Identify which cell holds the provided text, then report its [X, Y] central coordinate. 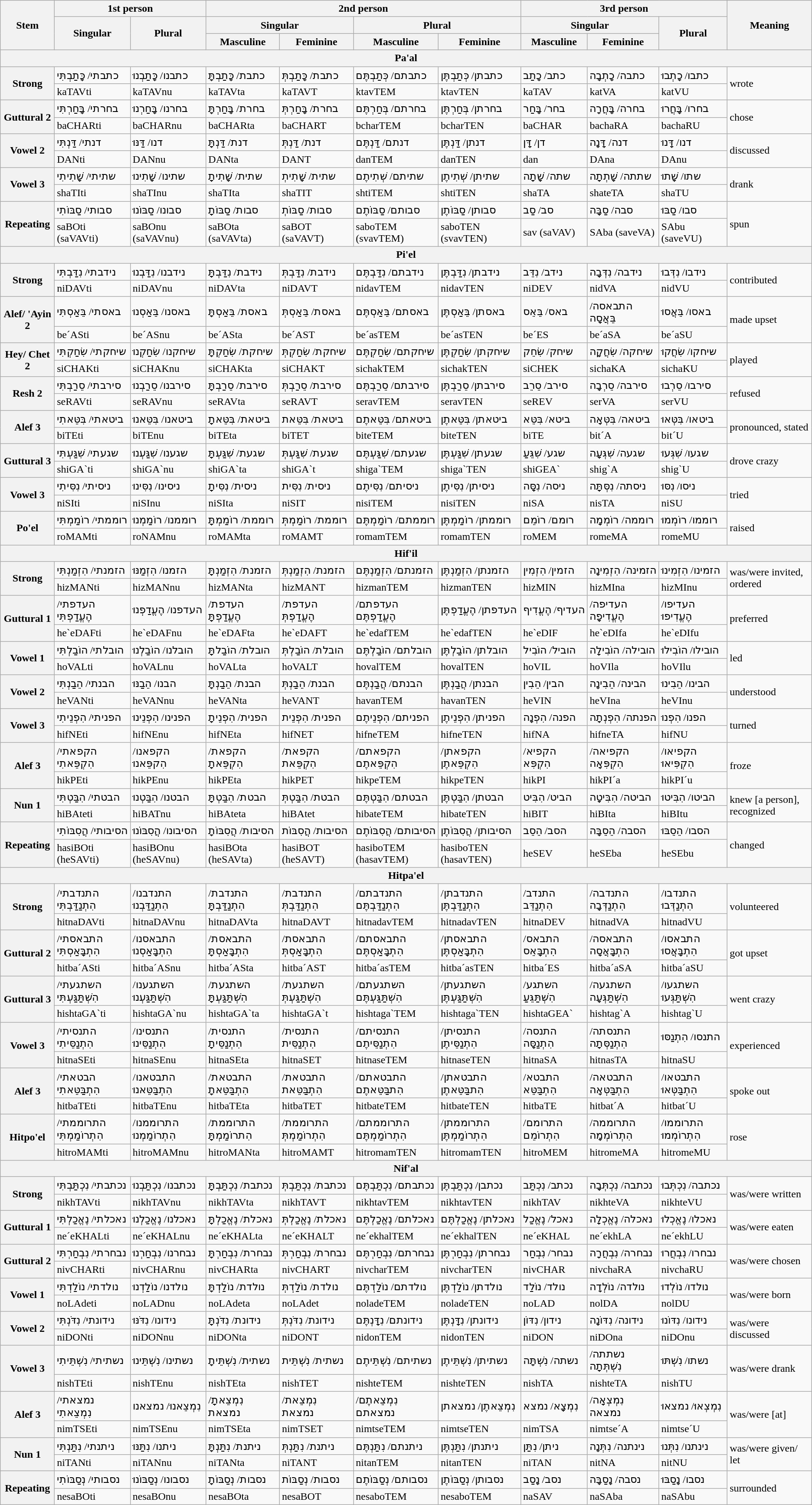
bit´U [693, 436]
hishtaGA`t [316, 1014]
shiGA`t [316, 469]
Nif'al [406, 1169]
heVANta [243, 700]
hoVALT [316, 667]
hitba´ASnu [168, 968]
התרוממת/ הִתְרוֹמַמְתְּ [316, 1129]
נולדו/ נוֹלְדוּ [693, 1286]
niSIti [93, 503]
niSA [553, 503]
serVA [623, 402]
niSInu [168, 503]
niDAVT [316, 289]
hitba´ASta [243, 968]
be´aSU [693, 335]
hifNEta [243, 734]
bcharTEN [480, 125]
hikPI [553, 780]
התבאס/ הִתְבָּאֵס [553, 945]
העדיף/ הֶעֱדִיף [553, 610]
nikhteVA [623, 1202]
התנסיתי/ הִתְנַסֵּיתִי [93, 1037]
הזמנתי/ הִזְמַנְתִּי [93, 570]
התנסיתם/ הִתְנַסֵּיתֶם [396, 1037]
hishtag`U [693, 1014]
הפנית/ הִפְנֵית [316, 717]
הפנתה/ הִפְנְתָה [623, 717]
נולדתם/ נוֹלַדְתֶּם [396, 1286]
באסתי/ בֵּאַסְתִּי [93, 312]
hifNET [316, 734]
nishTU [693, 1383]
shtiTEM [396, 193]
ne´eKHALta [243, 1236]
הובילו/ הוֹבִילוּ [693, 650]
סבות/ סַבּוֹתָ [243, 210]
רוממו/ רוֹמְמוּ [693, 520]
שגעת/ שִׁגַּעְתְּ [316, 453]
nimtseTEN [480, 1429]
hitba´asTEN [480, 968]
siCHAKti [93, 368]
baCHARnu [168, 125]
התנסינו/ הִתְנַסֵּינוּ [168, 1037]
nimtseTEM [396, 1429]
נכתבן/ נִכְתַּבְתֶּן [480, 1186]
נכתבה/ נִכְתְּבָה [623, 1186]
הביטה/ הִבִּיטָה [623, 797]
nikhTAV [553, 1202]
nidonTEM [396, 1337]
hitnaDEV [553, 922]
surrounded [769, 1488]
danTEN [480, 159]
hifneTA [623, 734]
nikhTAVT [316, 1202]
נידונתם/ נִדָּנְתֶּם [396, 1320]
סבותם/ סַבּוֹתֶם [396, 210]
ניסית/ נִסִּיתָ [243, 486]
בחר/ בָּחַר [553, 109]
bit´A [623, 436]
דנה/ דָּנָה [623, 142]
דנתי/ דַּנְתִּי [93, 142]
biTEnu [168, 436]
nikhTAVnu [168, 1202]
ניסיתי/ נִסִּיתִי [93, 486]
בחרה/ בָּחֲרָה [623, 109]
נידבת/ נִדַּבְתָּ [243, 272]
התנסית/ הִתְנַסֵּיתָ [243, 1037]
נידון/ נִדּוֹן [553, 1320]
froze [769, 765]
שגע/ שִׁגֵּעַ [553, 453]
shtiTEN [480, 193]
הובלתן/ הוֹבַלְתֶּן [480, 650]
הקפיא/ הִקְפִּא [553, 757]
כתב/ כָתַב [553, 75]
heSEV [553, 853]
הוביל/ הוֹבִיל [553, 650]
שגעו/ שִׁגְּעוּ [693, 453]
הזמנת/ הִזְמַנְתְּ [316, 570]
שיחקנו/ שִׂחַקְנוּ [168, 352]
seravTEM [396, 402]
shaTA [553, 193]
romeMU [693, 537]
התבאסה/ הִתְבָּאֲסָה [623, 945]
נידבתם/ נִדַּבְתֶּם [396, 272]
nishTEnu [168, 1383]
שיחק/ שִׂחֵק [553, 352]
באסתן/ בֵּאַסְתֶּן [480, 312]
hitroMAMnu [168, 1152]
he`eDAFT [316, 633]
באסנו/ בֵּאַסְנוּ [168, 312]
danTEM [396, 159]
was/were chosen [769, 1261]
niDAVta [243, 289]
hikpeTEN [480, 780]
הבנתן/ הֲבַנְתֶּן [480, 683]
נידבה/ נִדְּבָה [623, 272]
shaTIti [93, 193]
nishTA [553, 1383]
בחרת/ בָּחַרְתְּ [316, 109]
hitba´asTEM [396, 968]
got upset [769, 953]
ktavTEM [396, 92]
הפנית/ הִפְנֵיתָ [243, 717]
התנדב/ הִתְנַדֵּב [553, 899]
drank [769, 184]
siCHAKta [243, 368]
הבטתן/ הִבַּטְתֶּן [480, 797]
נינתנה/ נִתְּנָה [623, 1446]
nivCHART [316, 1269]
roMAMT [316, 537]
סירב/ סֵרֵב [553, 385]
בחרתן/ בְּחַרְתֶּן [480, 109]
הפניתם/ הִפְנֵיתֶם [396, 717]
נאכל/ נֶאֱכַל [553, 1219]
ניסינו/ נִסִּינוּ [168, 486]
הפניתי/ הִפְנֵיתִי [93, 717]
בחרת/ בָּחַרְתָּ [243, 109]
naSAba [623, 1496]
shiga`TEM [396, 469]
הבנתם/ הֲבַנְתֶּם [396, 683]
hizMIN [553, 587]
בחרתי/ בָּחַרְתִּי [93, 109]
התבטאת/ הִתְבַּטֵּאת [316, 1083]
siCHEK [553, 368]
השתגעו/ הִשְׁתַּגְּעוּ [693, 991]
התרוממנו/ הִתְרוֹמַמְנוּ [168, 1129]
שתו/ שָׁתוּ [693, 176]
hitba´AST [316, 968]
romamTEM [396, 537]
was/were drank [769, 1368]
התנסו/ הִתְנַסּוּ [693, 1037]
drove crazy [769, 461]
nimTSEta [243, 1429]
nidVU [693, 289]
roNAMnu [168, 537]
נִמְצְאָה/ נמצאה [623, 1406]
ָהובלת/ הוֹבַלתּ [243, 650]
נאכלנו/ נֶאֱכַלְנוּ [168, 1219]
sichakTEN [480, 368]
heVIN [553, 700]
nivchaRA [623, 1269]
hitbaTET [316, 1106]
hasiBOT (heSAVT) [316, 853]
hishtag`A [623, 1014]
הקפיאה/ הִקְפִּאָה [623, 757]
שיחקת/ שִׂחַקְתָּ [243, 352]
התנדבנו/ הִתְנַדַּבְנוּ [168, 899]
refused [769, 394]
באסת/ בֵּאַסְתָּ [243, 312]
התרוממו/ הִתְרוֹמְמוּ [693, 1129]
nisiTEM [396, 503]
דנת/ דַּנְתָּ [243, 142]
hoVALti [93, 667]
שתית/ שָׁתִיתָ [243, 176]
שתיתי/ שָׁתִיתִי [93, 176]
התבאסה/ בֵּאֲסָה [623, 312]
hiBATnu [168, 814]
hitnadavTEM [396, 922]
hasiBOta (heSAVta) [243, 853]
השתגעת/ הִשְׁתַּגַּעְתָּ [243, 991]
העדיפה/ הֶעֱדִיפָה [623, 610]
heVANnu [168, 700]
ניתנת/ נִתַּנְתְּ [316, 1446]
nisiTEN [480, 503]
nikhtavTEN [480, 1202]
סב/ סַב [553, 210]
שתתה/ שָׁתְתָה [623, 176]
נשתיתם/ נִשְׁתֵּיתֶם [396, 1360]
נולדה/ נוֹלְדָה [623, 1286]
kaTAVnu [168, 92]
התנסיתן/ הִתְנַסֵּיתֶן [480, 1037]
נולדתי/ נוֹלַדְתִּי [93, 1286]
niTANnu [168, 1463]
hiBItu [693, 814]
נידונתי/ נִדֹּנְתִּי [93, 1320]
bachaRA [623, 125]
seravTEN [480, 402]
הובילה/ הוֹבִילָה [623, 650]
hasiBOnu (heSAVnu) [168, 853]
nimtse´A [623, 1429]
hiBIta [623, 814]
נשתיתי/ נִשְׁתֵּיתִי [93, 1360]
רומם/ רוֹמֵם [553, 520]
ne´eKHALT [316, 1236]
נידונו/ נִדּוֹנוּ [693, 1320]
he`eDIfu [693, 633]
דנו/ דַּנּוּ [168, 142]
hitnaseTEN [480, 1060]
הבנת/ הֵבַנְתְּ [316, 683]
נסבותן/ נְסַבּוֹתֶן [480, 1480]
hitroMEM [553, 1152]
hizmanTEM [396, 587]
שיחקה/ שִׂחֲקָה [623, 352]
nisTA [623, 503]
naSAbu [693, 1496]
niDONti [93, 1337]
nishteTEN [480, 1383]
הקפאנו/ הִקפֵּאנוּ [168, 757]
nivCHAR [553, 1269]
הסב/ הֵסֵב [553, 831]
נאכלה/ נֶאֱכְלָה [623, 1219]
hitbaTEnu [168, 1106]
הזמנת/ הִזְמַנְתָּ [243, 570]
hizMIna [623, 587]
katVA [623, 92]
nishteTEM [396, 1383]
התנדבתן/ הִתְנַדַּבְתֶּן [480, 899]
התנסית/ הִתְנַסֵּית [316, 1037]
ne´ekhalTEN [480, 1236]
הבטאתי/ הִתְבַּטֵּאתִי [93, 1083]
hishtaGEA` [553, 1014]
hizMANti [93, 587]
siCHAKnu [168, 368]
נִמְצֵאתֶן/ נמצאתן [480, 1406]
naSAV [553, 1496]
ניסיתם/ נִסִּיתֶם [396, 486]
התנדבתם/ הִתְנַדַּבְתֶּם [396, 899]
הפנו/ הִפְנוּ [693, 717]
hitnadavTEN [480, 922]
hoVIL [553, 667]
השתגעתי/ הִשְׁתַּגַּעְתִּי [93, 991]
הביטו/ הִבִּיטוּ [693, 797]
nimTSA [553, 1429]
hitnaSEta [243, 1060]
התנדבת/ הִתְנַדַּבְתָּ [243, 899]
nivCHARti [93, 1269]
הסיבותן/ הֲסִבּוֹתֶן [480, 831]
נידונו/ נִדֹּנּוּ [168, 1320]
nikhteVU [693, 1202]
hikPEta [243, 780]
nesaBOT [316, 1496]
spun [769, 224]
hitnaseTEM [396, 1060]
roMEM [553, 537]
shaTU [693, 193]
הקפאתן/ הִקְפֵּאתֶן [480, 757]
went crazy [769, 999]
השתגענו/ הִשְׁתַּגַּעְנוּ [168, 991]
הפנה/ הִפְנָה [553, 717]
heVInu [693, 700]
נבחרת/ נִבְחַרְתְּ [316, 1253]
הפניתן/ הִפְנֵיתֶן [480, 717]
Pa'al [406, 58]
סירבתן/ סֵרַבְתֶּן [480, 385]
כתבת/ כָּתַבְתָּ [243, 75]
niDOna [623, 1337]
raised [769, 528]
נידבת/ נִדַּבְתְּ [316, 272]
baCHAR [553, 125]
שיחקתן/ שִׂחַקְתֶּן [480, 352]
hitbateTEN [480, 1106]
נידבתן/ נִדַּבְתֶּן [480, 272]
niDOnu [693, 1337]
נידונת/ נִדֹּנְתְּ [316, 1320]
nesaBOnu [168, 1496]
Hif'il [406, 553]
biTEta [243, 436]
נשתו/ נִשְׁתּוּ [693, 1360]
niDAVti [93, 289]
hitnadVU [693, 922]
נכתבתי/ נִכְתַּבְתִּי [93, 1186]
niDONta [243, 1337]
התרומם/ הִתְרוֹמֵם [553, 1129]
שגעתי/ שִׁגַּעְתִּי [93, 453]
he`eDIfa [623, 633]
kaTAV [553, 92]
שגעה/ שִׁגְּעָה [623, 453]
הבינו/ הֵבִינוּ [693, 683]
hoVIlu [693, 667]
התנדבתי/ הִתְנַדַּבְתִּי [93, 899]
נִמְצָא/ נמצא [553, 1406]
niTANta [243, 1463]
ניסו/ נִסּוּ [693, 486]
niDONT [316, 1337]
was/were born [769, 1295]
ne´ekhLA [623, 1236]
preferred [769, 618]
שגעת/ שִׁגַּעְתָּ [243, 453]
התבטאה/ הִתְבַּטְּאָה [623, 1083]
שתיתן/ שְׁתִיתֶן [480, 176]
romeMA [623, 537]
hoVALnu [168, 667]
השתגעתן/ הִשְׁתַּגַּעְתֶּן [480, 991]
דנתן/ דַּנְתֶּן [480, 142]
ניתנת/ נִתַּנְתָּ [243, 1446]
התרוממת/ הִתרוֹמַמְתָּ [243, 1129]
bachaRU [693, 125]
רוממת/ רוֹמַמְתָּ [243, 520]
hizMInu [693, 587]
played [769, 360]
הבנתי/ הֵבַנְתִּי [93, 683]
הסיבות/ הֲסִבּוֹתָ [243, 831]
סבות/ סַבּוֹתְ [316, 210]
heVANT [316, 700]
noLAdet [316, 1303]
העדיפו/ הֶעֱדִיפוּ [693, 610]
hiBAteta [243, 814]
נסבונו/ נְסַבּוֹנוּ [168, 1480]
נבחרתם/ נִבְחַרְתֶּם [396, 1253]
be´asTEM [396, 335]
saboTEN (svavTEN) [480, 233]
rose [769, 1137]
shiGA`ti [93, 469]
hovalTEM [396, 667]
התנדבה/ הִתְנַדְּבָה [623, 899]
hovalTEN [480, 667]
נסבות/ נְסַבּוֹת [316, 1480]
הזמנתם/ הִזְמַנְתֶּם [396, 570]
pronounced, stated [769, 427]
nikhTAVti [93, 1202]
הסיבות/ הֲסִבּוֹת [316, 831]
נולדת/ נוֹלַדְתְּ [316, 1286]
hishtaGA`ti [93, 1014]
דנת/ דַּנְתְּ [316, 142]
hitnaDAVti [93, 922]
התבאסת/ הִתְבָּאַסְתָּ [243, 945]
התרוממתי/ הִתְרוֹמַמְתִּי [93, 1129]
הזמנתן/ הִזְמַנְתֶּן [480, 570]
התנדבת/ הִתְנַדַּבְתְּ [316, 899]
hitroMAMT [316, 1152]
serVU [693, 402]
DAna [623, 159]
שתיתם/ שְׁתִיתֶם [396, 176]
kaTAVta [243, 92]
biTEti [93, 436]
biTET [316, 436]
hitnaSET [316, 1060]
נִמְצְאוּ/ נמצאוּ [693, 1406]
was/were written [769, 1194]
סבונו/ סַבּוֹנוּ [168, 210]
shiGEA` [553, 469]
saboTEM (svavTEM) [396, 233]
hitbaTEti [93, 1106]
נידבנו/ נִדַּבְנוּ [168, 272]
השתגעה/ הִשְׁתַּגְּעָה [623, 991]
nivchaRU [693, 1269]
nimTSEti [93, 1429]
Po'el [28, 528]
noLAdeti [93, 1303]
נסבה/ נָסַבָּה [623, 1480]
hishtaga`TEN [480, 1014]
באסת/ בֵּאַסְתְּ [316, 312]
ניתנתם/ נִתַּנְתֶּם [396, 1446]
saBOta (saVAVta) [243, 233]
nivCHARnu [168, 1269]
סבותן/ סַבּוֹתֶן [480, 210]
noLAD [553, 1303]
hoVIla [623, 667]
shaTIT [316, 193]
saBOnu (saVAVnu) [168, 233]
nimTSET [316, 1429]
הבטנו/ הִבַּטְנוּ [168, 797]
nishteTA [623, 1383]
הזמנו/ הִזְמַנּוּ [168, 570]
נִמְצֵאת/ נמצאת [316, 1406]
נאכלו/ נֶאֱכְלוּ [693, 1219]
hitromeMU [693, 1152]
כתבנו/ כָּתַבְנוּ [168, 75]
hitnaSEnu [168, 1060]
biTE [553, 436]
באס/ בֵּאֵס [553, 312]
נשתינו/ נִשְׁתֵּינוּ [168, 1360]
הזמין/ הִזְמִין [553, 570]
was/were eaten [769, 1227]
hitba´ASti [93, 968]
באסו/ בֵּאֲסוּ [693, 312]
נכתבנו/ נִכְתַּבְנוּ [168, 1186]
התבטאתן/ הִתבַּטֵּאתֶן [480, 1083]
נסבותם/ נְסַבּוֹתֶם [396, 1480]
nikhtavTEM [396, 1202]
ביטאת/ בִּטֵּאת [316, 419]
hishtaGA`ta [243, 1014]
התבטאנו/ הִתְבַּטֵּאנוּ [168, 1083]
נולדתן/ נוֹלַדְתֶּן [480, 1286]
התבטא/ הִתְבַּטֵּא [553, 1083]
הבטת/ הִבַּטְתְּ [316, 797]
experienced [769, 1045]
ניתנו/ נִתַּנּוּ [168, 1446]
be´ASnu [168, 335]
hasiboTEM (hasavTEM) [396, 853]
kaTAVti [93, 92]
נכתבה/ נִכְתְּבוּ [693, 1186]
roMAMta [243, 537]
hifNA [553, 734]
romamTEN [480, 537]
נבחרתי/ נִבְחַרְתִּי [93, 1253]
hikPEnu [168, 780]
tried [769, 494]
nimtse´U [693, 1429]
turned [769, 726]
הובלתם/ הוֹבַלְתֶּם [396, 650]
סירבנו/ סֵרַבְנוּ [168, 385]
hasiboTEN (hasavTEN) [480, 853]
hifneTEM [396, 734]
nolDU [693, 1303]
ביטאה/ בִּטְּאָה [623, 419]
niTANT [316, 1463]
noLADnu [168, 1303]
hitbaTE [553, 1106]
נכתבת/ נִכְתַּבְתְּ [316, 1186]
כתבה/ כָתְבָה [623, 75]
hizMANta [243, 587]
ביטאת/ בִּטֵּאתָ [243, 419]
נולדת/ נוֹלַדְתָּ [243, 1286]
כתבתם/ כְּתַבְתֶּם [396, 75]
he`eDAFti [93, 633]
niSIta [243, 503]
nishTET [316, 1383]
העדפת/ הֶעֱדַפְתָּ [243, 610]
הזמינה/ הִזְמִינָה [623, 570]
סבו/ סַבּוּ [693, 210]
הקפאתם/ הִקְפֵּאתֶם [396, 757]
shaTIta [243, 193]
ניסית/ נִסִּית [316, 486]
ניתן/ נִתַּן [553, 1446]
נבחרנו/ נִבְחַרְנוּ [168, 1253]
hitnaDAVta [243, 922]
hitba´aSA [623, 968]
hifneTEN [480, 734]
שיחקת/ שִׂחַקְתְּ [316, 352]
רוממת/ רוֹמַמְתְּ [316, 520]
shig`A [623, 469]
shaTInu [168, 193]
שתינו/ שָׁתִינוּ [168, 176]
הסבה/ הֵסֵבָּה [623, 831]
contributed [769, 280]
בחרו/ בָּחֲרוּ [693, 109]
sichakTEM [396, 368]
נִמְצֵאנוּ/ נמצאנו [168, 1406]
DAnu [693, 159]
niDON [553, 1337]
נכתב/ נִכְתַּב [553, 1186]
נבחרתן/ נִבְחַרְתֶּן [480, 1253]
כתבתי/ כָּתַבְתִּי [93, 75]
hikpeTEM [396, 780]
saBOti (saVAVti) [93, 233]
הסבו/ הֵסֵבּוּ [693, 831]
סבותי/ סַבּוֹתִי [93, 210]
nivcharTEN [480, 1269]
kaTAVT [316, 92]
SAba (saveVA) [623, 233]
wrote [769, 83]
hifNEti [93, 734]
understood [769, 692]
ne´ekhLU [693, 1236]
niTANti [93, 1463]
was/were given/ let [769, 1454]
hitbat´A [623, 1106]
noLAdeta [243, 1303]
שגעתם/ שִׁגַּעְתֶּם [396, 453]
הקפאת/ הִקְפֵּאת [316, 757]
ניתנתן/ נִתַּנְתֶּן [480, 1446]
התבאסתן/ הִתְבָּאַסְתֶּן [480, 945]
volunteered [769, 907]
נבחרו/ נִבְחֲרוּ [693, 1253]
biteTEN [480, 436]
hishtaga`TEM [396, 1014]
שתה/ שָׁתָה [553, 176]
השתגעת/ הִשְׁתַּגַּעְתְּ [316, 991]
הבטתם/ הִבַּטְתֶּם [396, 797]
שגעתן/ שִׁגַּעְתֶּן [480, 453]
seREV [553, 402]
niDAVnu [168, 289]
seRAVnu [168, 402]
baCHART [316, 125]
1st person [130, 9]
נאכלת/ נֶאֱכַלְתָּ [243, 1219]
ביטאתן/ בִּטֵּאתֶן [480, 419]
נאכלתי/ נֶאֱכַלְתִּי [93, 1219]
בחרנו/ בָּחַרְנוּ [168, 109]
hikPI´a [623, 780]
סירבו/ סֵרְבוּ [693, 385]
hibateTEM [396, 814]
led [769, 658]
noladeTEM [396, 1303]
ביטאתי/ בִּטֵּאתִי [93, 419]
נמצאתי/ נִמְצֵאתִי [93, 1406]
דנו/ דָּנוּ [693, 142]
נבחרת/ נִבְחַרְתָּ [243, 1253]
nishTEta [243, 1383]
הסיבונו/ הֲסִבּוֹנוּ [168, 831]
nidVA [623, 289]
נסב/ נָסַב [553, 1480]
be´AST [316, 335]
he`edafTEM [396, 633]
Alef/ 'Ayin 2 [28, 320]
הבטת/ הִבַּטְתָּ [243, 797]
he`eDIF [553, 633]
nitNU [693, 1463]
katVU [693, 92]
shateTA [623, 193]
נידבו/ נִדְּבוּ [693, 272]
siCHAKT [316, 368]
nikhTAVta [243, 1202]
התרוממתן/ הִתְרוֹמַמְתֶּן [480, 1129]
he`edafTEN [480, 633]
hitnaSU [693, 1060]
נולדנו/ נוֹלַדְנוּ [168, 1286]
noladeTEN [480, 1303]
התבאסתי/ הִתְבָּאַסְתִּי [93, 945]
hitnadVA [623, 922]
רוממנו/ רוֹמַמְנוּ [168, 520]
התבאסת/ הִתְבָּאַסְתְּ [316, 945]
שגענו/ שִׁגַּעְנוּ [168, 453]
niSU [693, 503]
נִמְצֵאתֶם/ נמצאתם [396, 1406]
הבנת/ הֵבַנְתָּ [243, 683]
העדפנו/ הֶעֱדַפְנוּ [168, 610]
Resh 2 [28, 394]
התנסה/ הִתְנַסָּה [553, 1037]
havanTEN [480, 700]
שיחקתם/ שִׂחַקְתֶּם [396, 352]
DANti [93, 159]
העדפתן/ הֶעֱדַפְתֶּן [480, 610]
hikPI´u [693, 780]
hitbat´U [693, 1106]
ne´ekhalTEM [396, 1236]
he`eDAFta [243, 633]
was/were invited, ordered [769, 578]
SAbu (saveVU) [693, 233]
הסיבותם/ הֲסִבּוֹתֶם [396, 831]
הקפאתי/ הִקְפֵּאתִי [93, 757]
nivcharTEM [396, 1269]
הביט/ הִבִּיט [553, 797]
התבטאת/ הִתְבַּטֵּאתָ [243, 1083]
התרוממה/ הִתְרוֹמְמָה [623, 1129]
made upset [769, 320]
התבטאתם/ הִתבַּטֵּאתֶם [396, 1083]
נשתית/ נִשְׁתֵּית [316, 1360]
niTAN [553, 1463]
chose [769, 117]
שיחקתי/ שִׂחַקְתִּי [93, 352]
seRAVta [243, 402]
nitanTEM [396, 1463]
כתבו/ כָתְבוּ [693, 75]
hoVALta [243, 667]
נידונת/ נִדֹּנְתָּ [243, 1320]
דן/ דָּן [553, 142]
דנתם/ דַּנְתֶּם [396, 142]
havanTEM [396, 700]
niDEV [553, 289]
roMAMti [93, 537]
סירבת/ סֵרַבְתְּ [316, 385]
hitroMANta [243, 1152]
סירבתי/ סֵרַבְתִּי [93, 385]
nolDA [623, 1303]
hizMANnu [168, 587]
כתבתן/ כְּתַבְתֶּן [480, 75]
שיחקו/ שִׂחֲקוּ [693, 352]
hitnaSA [553, 1060]
בחרתם/ בְּחַרְתֶּם [396, 109]
התבטאו/ הִתְבַּטְּאוּ [693, 1083]
saBOT (saVAVT) [316, 233]
hitnaSEti [93, 1060]
nidavTEN [480, 289]
סירבת/ סֵרַבְתָּ [243, 385]
shiGA`ta [243, 469]
ניתנתי/ נִתַּנְתִּי [93, 1446]
ביטאתם/ בִּטֵּאתֶם [396, 419]
Hey/ Chet 2 [28, 360]
הקפאת/ הִקְפֵּאתָ [243, 757]
השתגע/ הִשְׁתַּגֵּעַ [553, 991]
ניסיתן/ נִסִּיתֶן [480, 486]
Stem [28, 25]
נולד/ נוֹלַד [553, 1286]
הבין/ הֵבִין [553, 683]
ביטאו/ בִּטְּאוּ [693, 419]
רוממתם/ רוֹמַמְתֶּם [396, 520]
סירבה/ סֵרְבָה [623, 385]
הקפיאו/ הִקְפִּיאוּ [693, 757]
3rd person [624, 9]
hitnaDAVT [316, 922]
be´ES [553, 335]
ביטאנו/ בִּטֵּאנוּ [168, 419]
התנדבו/ הִתְנַדְּבוּ [693, 899]
shiga`TEN [480, 469]
נבחר/ נִבְחַר [553, 1253]
נשתתה/ נִשְׁתְּתָה [623, 1360]
was/were discussed [769, 1328]
נכתבתם/ נִכְתַּבְתֶּם [396, 1186]
Pi'el [406, 255]
shiGA`nu [168, 469]
ne´eKHALnu [168, 1236]
השתגעתם/ הִשְׁתַּגַּעְתֶּם [396, 991]
hitba´ES [553, 968]
העדפתם/ הֶעֱדַפְתֶּם [396, 610]
heVANti [93, 700]
hizMANT [316, 587]
ktavTEN [480, 92]
התבאסנו/ הִתְבָּאַסְנוּ [168, 945]
רוממתי/ רוֹמַמְתִּי [93, 520]
התנסתה/ הִתְנַסְּתָה [623, 1037]
nidonTEN [480, 1337]
נשתית/ נִשְׁתֵּיתָ [243, 1360]
נידונתן/ נִדָּנְתֶּן [480, 1320]
baCHARti [93, 125]
heVIna [623, 700]
hiBAtet [316, 814]
הבנו/ הֵבַנּוּ [168, 683]
he`eDAFnu [168, 633]
נשתה/ נִשְׁתָּה [553, 1360]
התבאסתם/ הִתְבָּאַסְתֶּם [396, 945]
נידבתי/ נִדַּבְתִּי [93, 272]
נידב/ נִדֵּב [553, 272]
hasiBOti (heSAVti) [93, 853]
העדפת/ הֶעֱדַפְתְּ [316, 610]
hiBIT [553, 814]
nitanTEN [480, 1463]
hitroMAMti [93, 1152]
DANta [243, 159]
heSEbu [693, 853]
hifNU [693, 734]
sav (saVAV) [553, 233]
be´ASti [93, 335]
נאכלתם/ נֶאֱכַלְתֶּם [396, 1219]
hikPET [316, 780]
be´asTEN [480, 335]
hibateTEN [480, 814]
ne´eKHALti [93, 1236]
נשתיתן/ נִשְׁתֵּיתֶן [480, 1360]
נסבו/ נָסַבּוּ [693, 1480]
העדפתי/ הֶעֱדַפְתִּי [93, 610]
נבחרה/ נִבְחֲרָה [623, 1253]
be´aSA [623, 335]
ניסה/ נִסָּה [553, 486]
nimTSEnu [168, 1429]
הסיבותי/ הֲסִבּוֹתִי [93, 831]
hitbaTEta [243, 1106]
baCHARta [243, 125]
2nd person [363, 9]
Meaning [769, 25]
DANnu [168, 159]
הובלתי/ הוֹבַלְתִּי [93, 650]
ne´eKHAL [553, 1236]
seRAVti [93, 402]
nitNA [623, 1463]
נינתנו/ נִתְּנוּ [693, 1446]
hizmanTEN [480, 587]
seRAVT [316, 402]
sichaKA [623, 368]
DANT [316, 159]
באסתם/ בֵּאַסְתֶּם [396, 312]
nesaBOti [93, 1496]
niDONnu [168, 1337]
נאכלתן/ נֶאֱכַלְתֶּם [480, 1219]
nivCHARta [243, 1269]
hishtaGA`nu [168, 1014]
הפנינו/ הִפְנֵינוּ [168, 717]
נידונה/ נִדּוֹנָה [623, 1320]
hifNEnu [168, 734]
hitnaDAVnu [168, 922]
hikPEti [93, 780]
nidavTEM [396, 289]
hitbateTEM [396, 1106]
הזמינו/ הִזְמִינוּ [693, 570]
bcharTEM [396, 125]
הבינה/ הֵבִינָה [623, 683]
נאכלת/ נֶאֱכַלְתְּ [316, 1219]
nishTEti [93, 1383]
התבאסו/ הִתְבָּאֲסוּ [693, 945]
ביטא/ בִּטֵּא [553, 419]
heSEba [623, 853]
כתבת/ כָּתַבְתְּ [316, 75]
biteTEM [396, 436]
knew [a person], recognized [769, 805]
נכתבת/ נִכְתַּבְתָּ [243, 1186]
רוממתן/ רוֹמַמְתֶּן [480, 520]
Hitpa'el [406, 876]
be´ASta [243, 335]
נִמְצֵאתָ/ נמצאת [243, 1406]
hitnasTA [623, 1060]
shig`U [693, 469]
נסבות/ נְסַבּוֹתָ [243, 1480]
nesaBOta [243, 1496]
הובלת/ הוֹבַלְתְּ [316, 650]
הבטתי/ הִבַּטְתִּי [93, 797]
hiBAteti [93, 814]
hitromeMA [623, 1152]
סבה/ סַבָּה [623, 210]
spoke out [769, 1091]
הובלנו/ הוֹבַלְנוּ [168, 650]
hitba´aSU [693, 968]
niSIT [316, 503]
sichaKU [693, 368]
שתית/ שָׁתִיתְ [316, 176]
סירבתם/ סֵרַבְתֶּם [396, 385]
dan [553, 159]
רוממה/ רוֹמְמָה [623, 520]
changed [769, 845]
was/were [at] [769, 1414]
Hitpo'el [28, 1137]
ניסתה/ נִסְּתָּה [623, 486]
נסבותי/ נְסַבּוֹתִי [93, 1480]
discussed [769, 151]
התרוממתם/ הִתְרוֹמַמְתֶּם [396, 1129]
